Return (X, Y) of the center of cell containing provided text 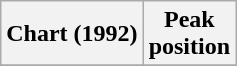
Chart (1992) (72, 34)
Peakposition (189, 34)
